Pinpoint the cell where the given text exists, returning its (x, y) midpoint coordinate. 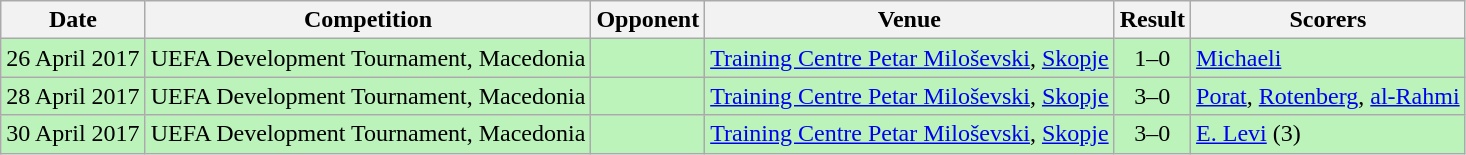
Scorers (1328, 20)
30 April 2017 (73, 134)
Venue (910, 20)
E. Levi (3) (1328, 134)
Date (73, 20)
Opponent (648, 20)
1–0 (1152, 58)
Competition (368, 20)
28 April 2017 (73, 96)
26 April 2017 (73, 58)
Result (1152, 20)
Porat, Rotenberg, al-Rahmi (1328, 96)
Michaeli (1328, 58)
